Detect which cell encompasses the target text, then output its [x, y] center coordinate. 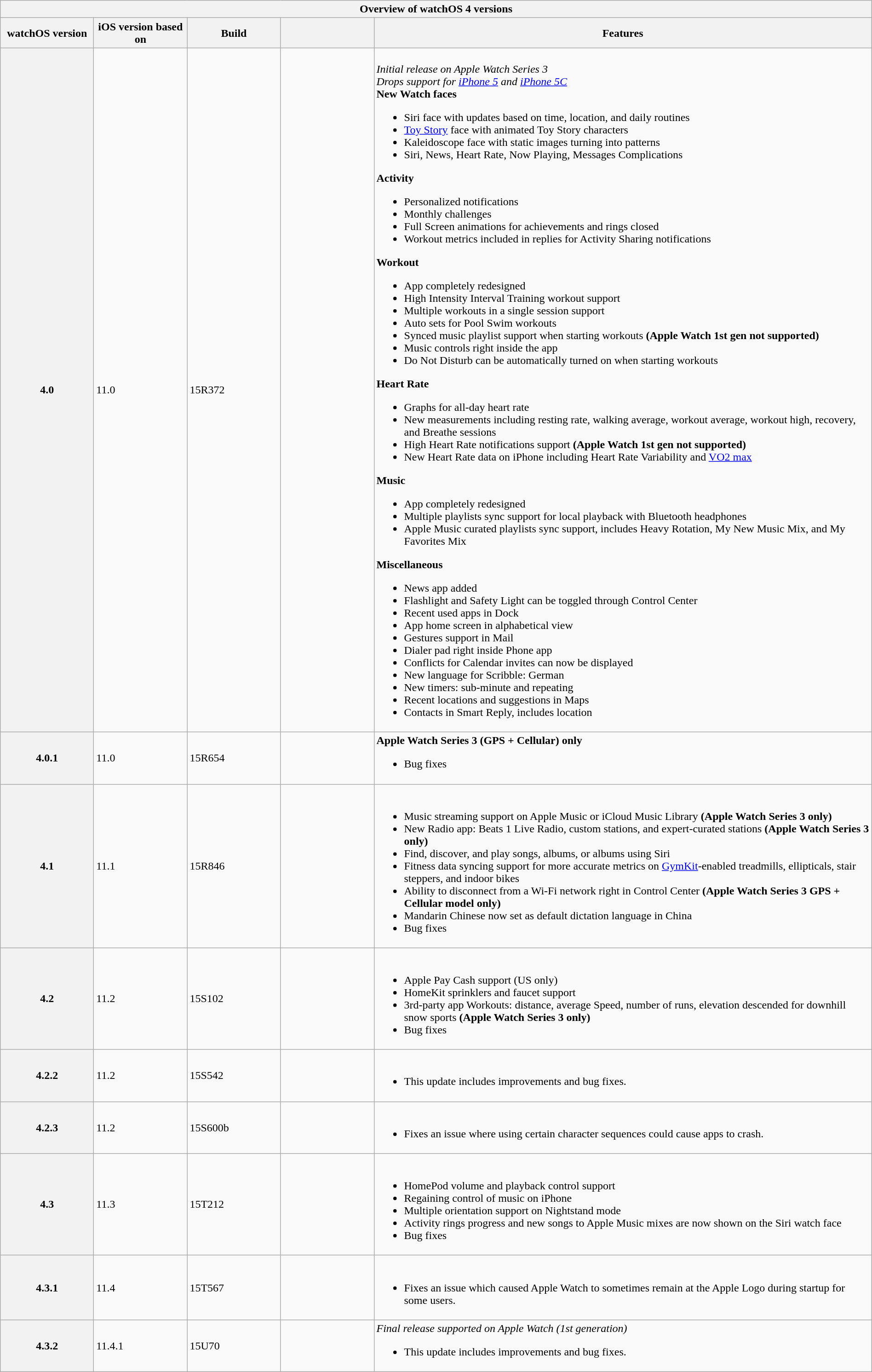
iOS version based on [141, 33]
15S600b [234, 1127]
4.0.1 [47, 758]
15R846 [234, 866]
15U70 [234, 1345]
11.4 [141, 1287]
11.3 [141, 1205]
15T567 [234, 1287]
4.0 [47, 390]
4.3.1 [47, 1287]
Apple Watch Series 3 (GPS + Cellular) onlyBug fixes [623, 758]
Final release supported on Apple Watch (1st generation)This update includes improvements and bug fixes. [623, 1345]
Overview of watchOS 4 versions [436, 9]
4.2.2 [47, 1076]
watchOS version [47, 33]
11.4.1 [141, 1345]
15S542 [234, 1076]
4.3.2 [47, 1345]
4.2 [47, 998]
Fixes an issue which caused Apple Watch to sometimes remain at the Apple Logo during startup for some users. [623, 1287]
This update includes improvements and bug fixes. [623, 1076]
Features [623, 33]
4.3 [47, 1205]
Fixes an issue where using certain character sequences could cause apps to crash. [623, 1127]
11.1 [141, 866]
Build [234, 33]
15T212 [234, 1205]
15S102 [234, 998]
4.2.3 [47, 1127]
15R654 [234, 758]
15R372 [234, 390]
4.1 [47, 866]
